Search for the cell housing the specified text and yield its (X, Y) center coordinate. 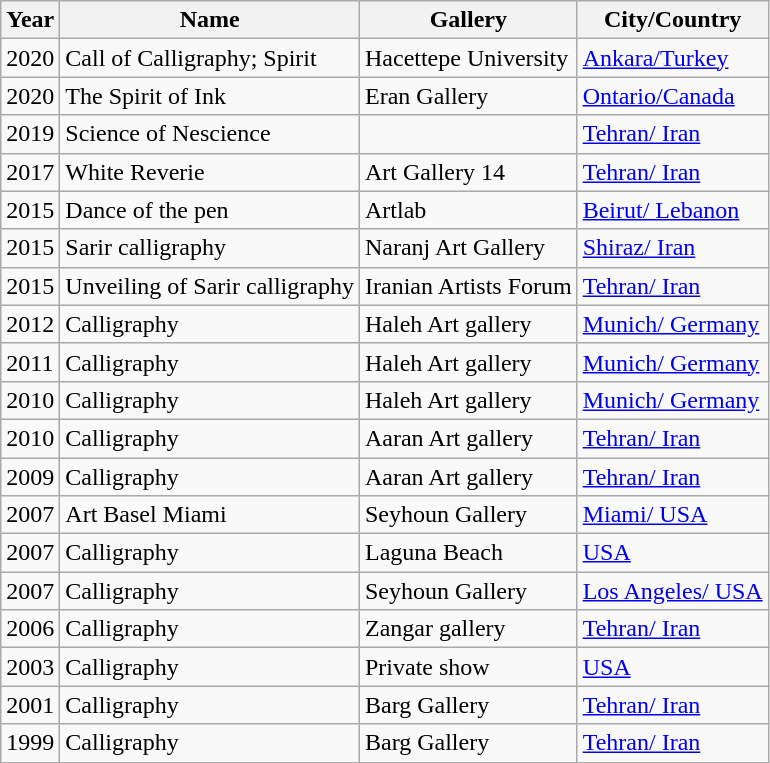
Zangar gallery (468, 629)
2019 (30, 134)
Artlab (468, 210)
Los Angeles/ USA (672, 591)
Call of Calligraphy; Spirit (210, 58)
2006 (30, 629)
The Spirit of Ink (210, 96)
Year (30, 20)
Sarir calligraphy (210, 248)
Gallery (468, 20)
Name (210, 20)
Shiraz/ Iran (672, 248)
Dance of the pen (210, 210)
Art Basel Miami (210, 515)
White Reverie (210, 172)
Art Gallery 14 (468, 172)
2017 (30, 172)
Hacettepe University (468, 58)
Iranian Artists Forum (468, 286)
Miami/ USA (672, 515)
2003 (30, 667)
Eran Gallery (468, 96)
City/Country (672, 20)
Beirut/ Lebanon (672, 210)
Ontario/Canada (672, 96)
2009 (30, 477)
Private show (468, 667)
1999 (30, 743)
Ankara/Turkey (672, 58)
2011 (30, 362)
Laguna Beach (468, 553)
Science of Nescience (210, 134)
Unveiling of Sarir calligraphy (210, 286)
2001 (30, 705)
2012 (30, 324)
Naranj Art Gallery (468, 248)
